Pinpoint the cell where the given text exists, returning its (x, y) midpoint coordinate. 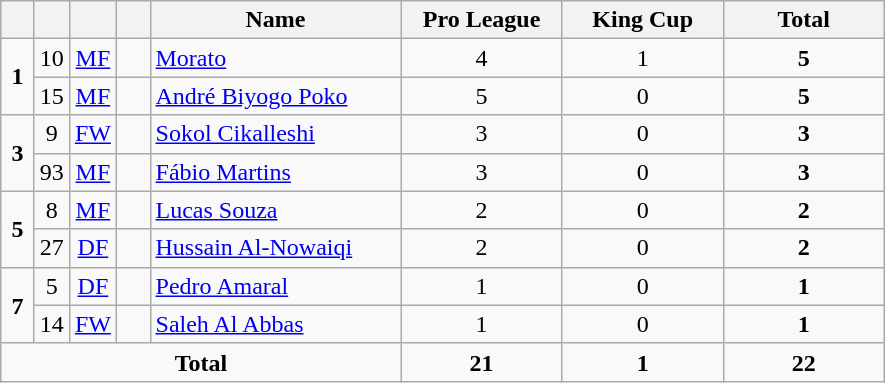
93 (52, 172)
9 (52, 134)
22 (804, 362)
14 (52, 324)
King Cup (642, 20)
Morato (276, 58)
André Biyogo Poko (276, 96)
Hussain Al-Nowaiqi (276, 248)
7 (18, 305)
Lucas Souza (276, 210)
21 (482, 362)
8 (52, 210)
Pro League (482, 20)
Name (276, 20)
15 (52, 96)
Saleh Al Abbas (276, 324)
Fábio Martins (276, 172)
4 (482, 58)
27 (52, 248)
10 (52, 58)
Pedro Amaral (276, 286)
Sokol Cikalleshi (276, 134)
